Provide the [x, y] coordinate of the cell's center where the given text is located.  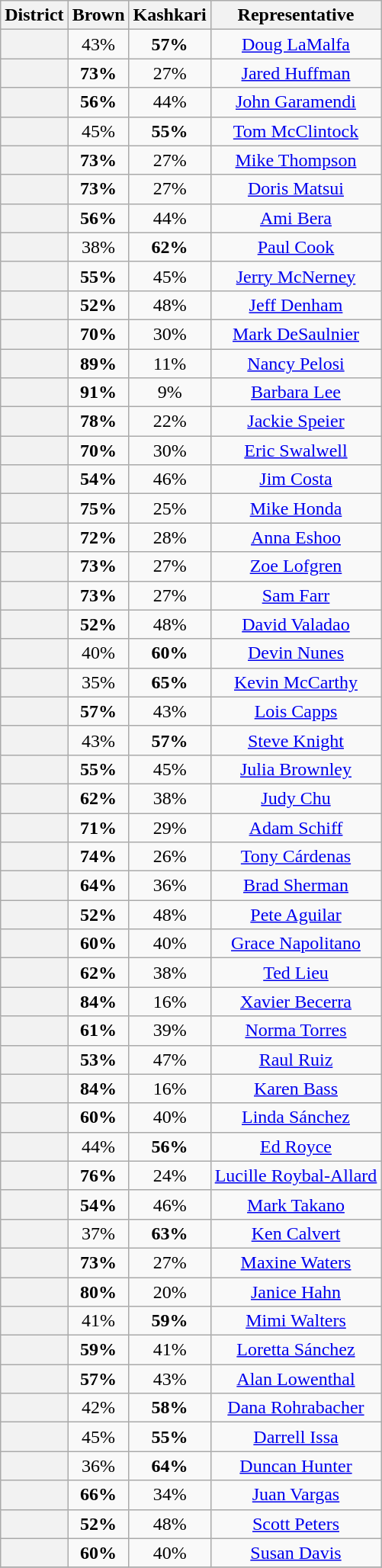
Mike Honda [296, 508]
Paul Cook [296, 247]
11% [169, 364]
John Garamendi [296, 102]
66% [98, 1495]
Ed Royce [296, 1146]
Juan Vargas [296, 1495]
Pete Aguilar [296, 915]
35% [98, 682]
Eric Swalwell [296, 451]
Kashkari [169, 15]
Dana Rohrabacher [296, 1408]
Jim Costa [296, 479]
Susan Davis [296, 1553]
89% [98, 364]
Doug LaMalfa [296, 44]
Tony Cárdenas [296, 857]
Brad Sherman [296, 886]
53% [98, 1060]
Duncan Hunter [296, 1466]
Sam Farr [296, 595]
Zoe Lofgren [296, 566]
Janice Hahn [296, 1292]
Julia Brownley [296, 769]
Ken Calvert [296, 1233]
29% [169, 827]
37% [98, 1233]
47% [169, 1060]
Brown [98, 15]
Jared Huffman [296, 73]
Darrell Issa [296, 1437]
26% [169, 857]
76% [98, 1175]
Lois Capps [296, 711]
Jerry McNerney [296, 276]
Barbara Lee [296, 393]
Representative [296, 15]
39% [169, 1031]
9% [169, 393]
28% [169, 537]
Loretta Sánchez [296, 1350]
Devin Nunes [296, 653]
65% [169, 682]
61% [98, 1031]
Mark Takano [296, 1204]
22% [169, 422]
91% [98, 393]
Jeff Denham [296, 305]
Jackie Speier [296, 422]
Tom McClintock [296, 131]
Anna Eshoo [296, 537]
Scott Peters [296, 1524]
Steve Knight [296, 740]
Linda Sánchez [296, 1117]
Ami Bera [296, 218]
Grace Napolitano [296, 944]
24% [169, 1175]
58% [169, 1408]
Ted Lieu [296, 973]
Nancy Pelosi [296, 364]
20% [169, 1292]
Xavier Becerra [296, 1002]
Adam Schiff [296, 827]
Alan Lowenthal [296, 1379]
Karen Bass [296, 1089]
Norma Torres [296, 1031]
42% [98, 1408]
72% [98, 537]
Mimi Walters [296, 1321]
Doris Matsui [296, 189]
71% [98, 827]
Lucille Roybal-Allard [296, 1175]
74% [98, 857]
Judy Chu [296, 798]
78% [98, 422]
34% [169, 1495]
David Valadao [296, 624]
25% [169, 508]
Mike Thompson [296, 160]
80% [98, 1292]
75% [98, 508]
Maxine Waters [296, 1262]
Mark DeSaulnier [296, 334]
District [34, 15]
Raul Ruiz [296, 1060]
63% [169, 1233]
Kevin McCarthy [296, 682]
